Identify which cell holds the provided text, then report its (x, y) central coordinate. 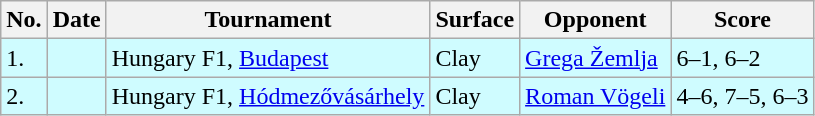
Tournament (268, 20)
2. (24, 96)
Date (76, 20)
Roman Vögeli (596, 96)
Grega Žemlja (596, 58)
Hungary F1, Hódmezővásárhely (268, 96)
1. (24, 58)
4–6, 7–5, 6–3 (742, 96)
Opponent (596, 20)
No. (24, 20)
Surface (475, 20)
Score (742, 20)
6–1, 6–2 (742, 58)
Hungary F1, Budapest (268, 58)
